Find where the given text appears and provide that cell's center as (X, Y) coordinate. 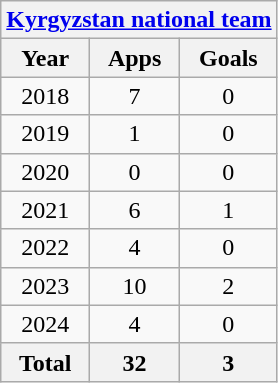
6 (135, 210)
Goals (229, 58)
2022 (46, 248)
32 (135, 362)
Apps (135, 58)
2024 (46, 324)
2 (229, 286)
3 (229, 362)
2019 (46, 134)
2018 (46, 96)
2020 (46, 172)
2023 (46, 286)
Total (46, 362)
10 (135, 286)
7 (135, 96)
Kyrgyzstan national team (139, 20)
2021 (46, 210)
Year (46, 58)
